Search for the cell housing the specified text and yield its [x, y] center coordinate. 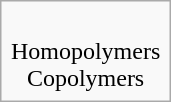
HomopolymersCopolymers [85, 51]
